Search for the cell housing the specified text and yield its (X, Y) center coordinate. 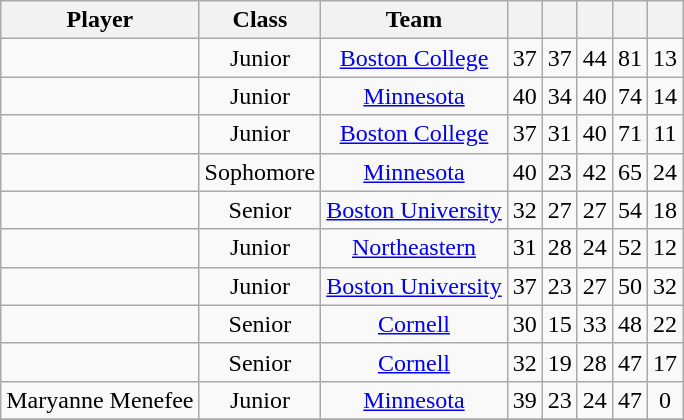
18 (664, 210)
22 (664, 324)
44 (594, 58)
0 (664, 400)
71 (630, 134)
50 (630, 286)
Player (100, 20)
Class (260, 20)
Northeastern (414, 248)
19 (560, 362)
42 (594, 172)
81 (630, 58)
52 (630, 248)
48 (630, 324)
34 (560, 96)
Maryanne Menefee (100, 400)
17 (664, 362)
14 (664, 96)
Team (414, 20)
Sophomore (260, 172)
13 (664, 58)
74 (630, 96)
39 (524, 400)
65 (630, 172)
12 (664, 248)
30 (524, 324)
11 (664, 134)
54 (630, 210)
15 (560, 324)
33 (594, 324)
